Capture the cell that displays the provided text and extract its (x, y) central coordinate. 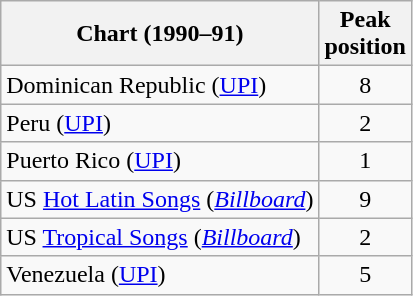
US Tropical Songs (Billboard) (160, 237)
9 (365, 199)
5 (365, 275)
Dominican Republic (UPI) (160, 85)
Venezuela (UPI) (160, 275)
Peru (UPI) (160, 123)
Peakposition (365, 34)
Puerto Rico (UPI) (160, 161)
8 (365, 85)
1 (365, 161)
US Hot Latin Songs (Billboard) (160, 199)
Chart (1990–91) (160, 34)
